Detect which cell encompasses the target text, then output its [x, y] center coordinate. 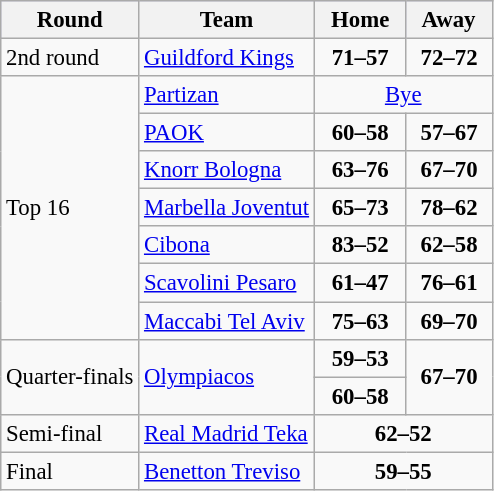
75–63 [360, 321]
Home [360, 20]
63–76 [360, 170]
71–57 [360, 58]
Partizan [227, 95]
62–52 [403, 433]
61–47 [360, 283]
Round [70, 20]
65–73 [360, 208]
Quarter-finals [70, 376]
Final [70, 471]
Guildford Kings [227, 58]
Scavolini Pesaro [227, 283]
Semi-final [70, 433]
Maccabi Tel Aviv [227, 321]
57–67 [449, 133]
Olympiacos [227, 376]
PAOK [227, 133]
59–53 [360, 358]
Away [449, 20]
Cibona [227, 245]
78–62 [449, 208]
Bye [403, 95]
Top 16 [70, 208]
72–72 [449, 58]
59–55 [403, 471]
Marbella Joventut [227, 208]
Real Madrid Teka [227, 433]
Team [227, 20]
76–61 [449, 283]
62–58 [449, 245]
69–70 [449, 321]
2nd round [70, 58]
Knorr Bologna [227, 170]
83–52 [360, 245]
Benetton Treviso [227, 471]
